Capture the cell that displays the provided text and extract its [x, y] central coordinate. 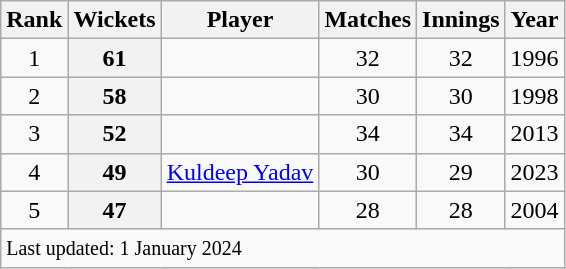
58 [114, 96]
Innings [461, 20]
Year [534, 20]
61 [114, 58]
5 [34, 210]
Wickets [114, 20]
4 [34, 172]
52 [114, 134]
49 [114, 172]
2023 [534, 172]
2013 [534, 134]
1998 [534, 96]
Kuldeep Yadav [240, 172]
1996 [534, 58]
Last updated: 1 January 2024 [282, 248]
Rank [34, 20]
Matches [368, 20]
29 [461, 172]
3 [34, 134]
Player [240, 20]
47 [114, 210]
2004 [534, 210]
1 [34, 58]
2 [34, 96]
